Return [x, y] of the center of cell containing provided text 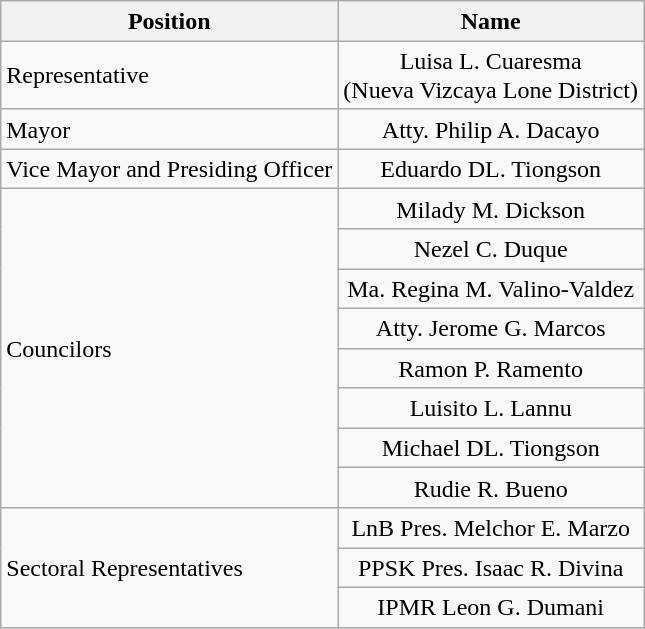
Nezel C. Duque [491, 249]
Milady M. Dickson [491, 209]
Councilors [170, 348]
Atty. Jerome G. Marcos [491, 328]
Ma. Regina M. Valino-Valdez [491, 289]
Sectoral Representatives [170, 568]
Ramon P. Ramento [491, 368]
PPSK Pres. Isaac R. Divina [491, 568]
Eduardo DL. Tiongson [491, 169]
Rudie R. Bueno [491, 488]
LnB Pres. Melchor E. Marzo [491, 528]
Representative [170, 76]
Atty. Philip A. Dacayo [491, 129]
Luisa L. Cuaresma(Nueva Vizcaya Lone District) [491, 76]
Mayor [170, 129]
Luisito L. Lannu [491, 408]
Vice Mayor and Presiding Officer [170, 169]
Michael DL. Tiongson [491, 448]
IPMR Leon G. Dumani [491, 607]
Position [170, 21]
Name [491, 21]
